Determine the (x, y) coordinate at the center of the cell enclosing the given text.  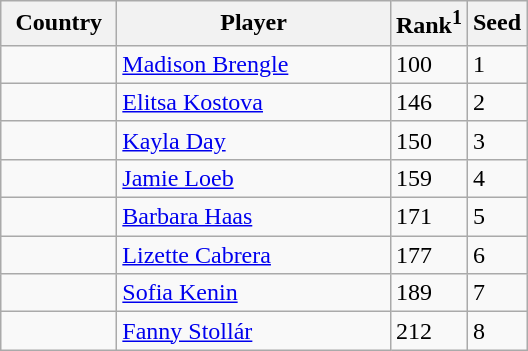
8 (496, 331)
189 (428, 293)
Country (59, 24)
Jamie Loeb (254, 178)
Madison Brengle (254, 64)
Fanny Stollár (254, 331)
Lizette Cabrera (254, 255)
4 (496, 178)
146 (428, 102)
Player (254, 24)
1 (496, 64)
6 (496, 255)
100 (428, 64)
Rank1 (428, 24)
Barbara Haas (254, 217)
150 (428, 140)
7 (496, 293)
159 (428, 178)
Sofia Kenin (254, 293)
Elitsa Kostova (254, 102)
3 (496, 140)
Seed (496, 24)
2 (496, 102)
5 (496, 217)
212 (428, 331)
Kayla Day (254, 140)
171 (428, 217)
177 (428, 255)
